Capture the cell that displays the provided text and extract its (x, y) central coordinate. 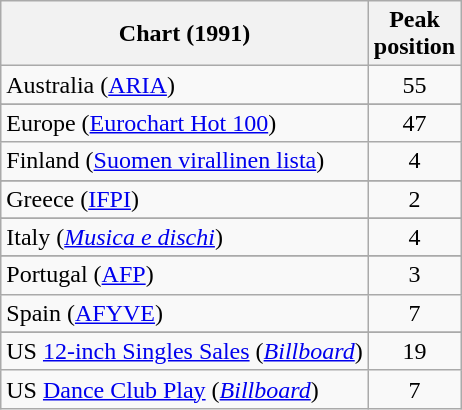
Spain (AFYVE) (185, 313)
Chart (1991) (185, 34)
19 (414, 351)
Greece (IFPI) (185, 199)
Peakposition (414, 34)
3 (414, 275)
2 (414, 199)
US Dance Club Play (Billboard) (185, 389)
Europe (Eurochart Hot 100) (185, 123)
Finland (Suomen virallinen lista) (185, 161)
US 12-inch Singles Sales (Billboard) (185, 351)
47 (414, 123)
Portugal (AFP) (185, 275)
55 (414, 85)
Australia (ARIA) (185, 85)
Italy (Musica e dischi) (185, 237)
